Search for the cell housing the specified text and yield its [X, Y] center coordinate. 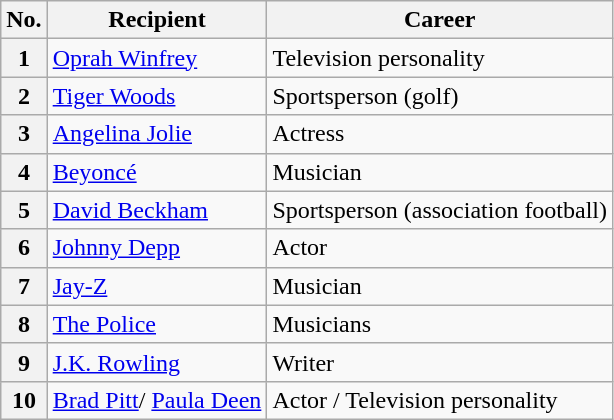
6 [24, 248]
David Beckham [157, 210]
Brad Pitt/ Paula Deen [157, 400]
Johnny Depp [157, 248]
J.K. Rowling [157, 362]
Beyoncé [157, 172]
3 [24, 134]
Angelina Jolie [157, 134]
9 [24, 362]
8 [24, 324]
Oprah Winfrey [157, 58]
10 [24, 400]
Actor / Television personality [440, 400]
4 [24, 172]
7 [24, 286]
Sportsperson (golf) [440, 96]
Tiger Woods [157, 96]
2 [24, 96]
5 [24, 210]
Sportsperson (association football) [440, 210]
Television personality [440, 58]
The Police [157, 324]
Actor [440, 248]
Jay-Z [157, 286]
Actress [440, 134]
Recipient [157, 20]
Musicians [440, 324]
Career [440, 20]
1 [24, 58]
Writer [440, 362]
No. [24, 20]
